Identify which cell holds the provided text, then report its [X, Y] central coordinate. 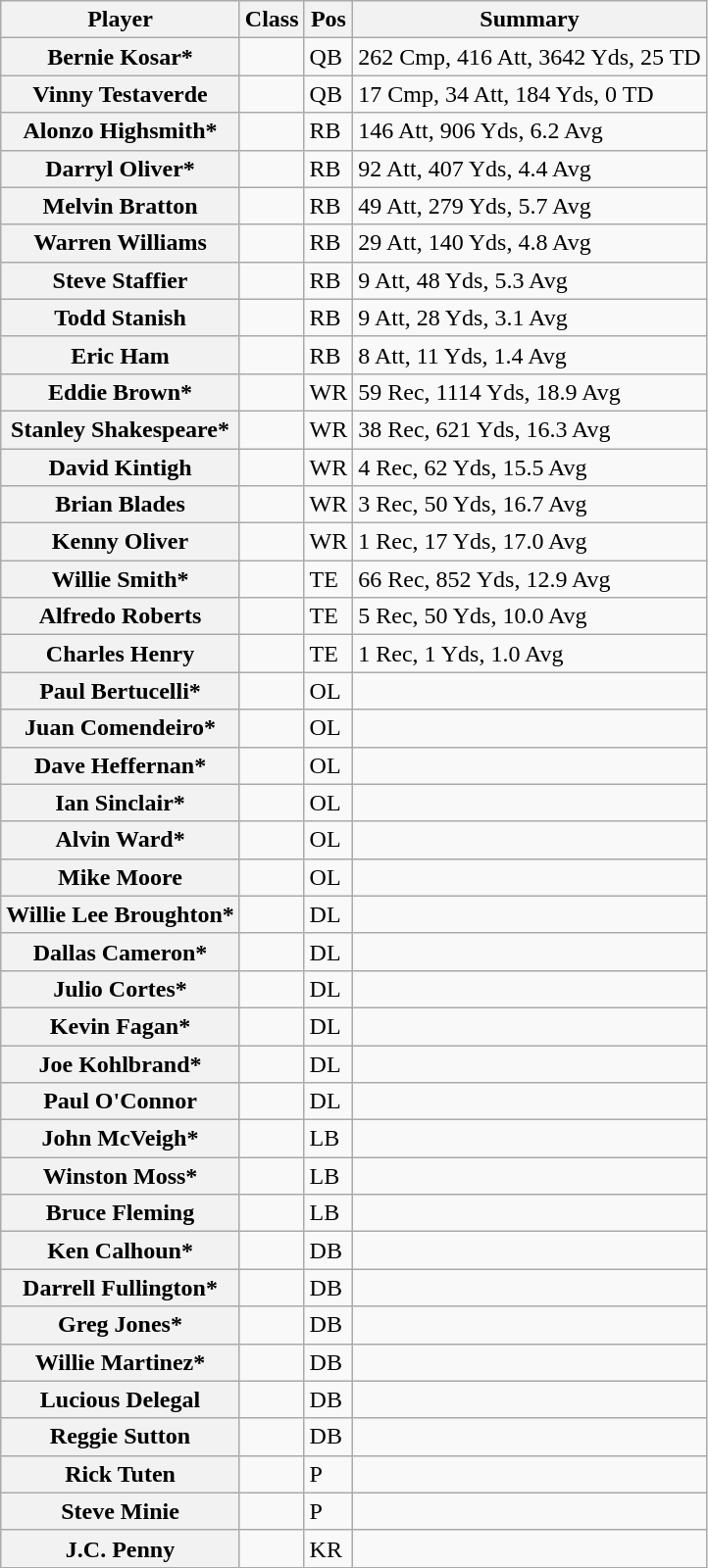
Summary [530, 20]
Player [121, 20]
Vinny Testaverde [121, 94]
Willie Smith* [121, 579]
146 Att, 906 Yds, 6.2 Avg [530, 131]
Willie Lee Broughton* [121, 914]
49 Att, 279 Yds, 5.7 Avg [530, 206]
Rick Tuten [121, 1474]
Juan Comendeiro* [121, 728]
Willie Martinez* [121, 1362]
1 Rec, 1 Yds, 1.0 Avg [530, 654]
Reggie Sutton [121, 1437]
Stanley Shakespeare* [121, 429]
Winston Moss* [121, 1176]
262 Cmp, 416 Att, 3642 Yds, 25 TD [530, 57]
66 Rec, 852 Yds, 12.9 Avg [530, 579]
Class [272, 20]
Alonzo Highsmith* [121, 131]
J.C. Penny [121, 1548]
Charles Henry [121, 654]
Todd Stanish [121, 318]
Dallas Cameron* [121, 952]
38 Rec, 621 Yds, 16.3 Avg [530, 429]
Darrell Fullington* [121, 1288]
Pos [329, 20]
Lucious Delegal [121, 1399]
Eddie Brown* [121, 392]
Steve Minie [121, 1511]
9 Att, 48 Yds, 5.3 Avg [530, 280]
9 Att, 28 Yds, 3.1 Avg [530, 318]
5 Rec, 50 Yds, 10.0 Avg [530, 616]
Melvin Bratton [121, 206]
29 Att, 140 Yds, 4.8 Avg [530, 243]
John McVeigh* [121, 1139]
Ian Sinclair* [121, 803]
59 Rec, 1114 Yds, 18.9 Avg [530, 392]
Paul O'Connor [121, 1102]
Kenny Oliver [121, 542]
17 Cmp, 34 Att, 184 Yds, 0 TD [530, 94]
8 Att, 11 Yds, 1.4 Avg [530, 355]
Alfredo Roberts [121, 616]
KR [329, 1548]
Greg Jones* [121, 1325]
Brian Blades [121, 505]
Kevin Fagan* [121, 1026]
1 Rec, 17 Yds, 17.0 Avg [530, 542]
Julio Cortes* [121, 989]
4 Rec, 62 Yds, 15.5 Avg [530, 467]
Alvin Ward* [121, 840]
Eric Ham [121, 355]
Ken Calhoun* [121, 1250]
Dave Heffernan* [121, 765]
3 Rec, 50 Yds, 16.7 Avg [530, 505]
Steve Staffier [121, 280]
Bernie Kosar* [121, 57]
Joe Kohlbrand* [121, 1063]
Darryl Oliver* [121, 169]
Mike Moore [121, 877]
Paul Bertucelli* [121, 691]
Bruce Fleming [121, 1213]
Warren Williams [121, 243]
92 Att, 407 Yds, 4.4 Avg [530, 169]
David Kintigh [121, 467]
